Scan for the cell matching the given text and deliver its [x, y] coordinate at center. 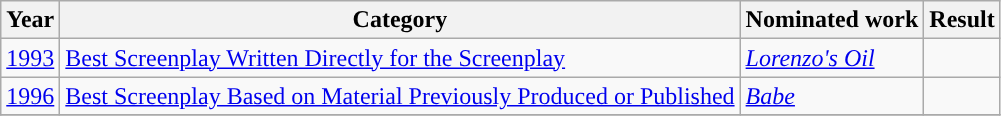
Best Screenplay Based on Material Previously Produced or Published [400, 96]
Nominated work [832, 20]
Lorenzo's Oil [832, 58]
Year [30, 20]
Best Screenplay Written Directly for the Screenplay [400, 58]
Result [962, 20]
Babe [832, 96]
1996 [30, 96]
1993 [30, 58]
Category [400, 20]
